Determine the [x, y] coordinate at the center of the cell enclosing the given text.  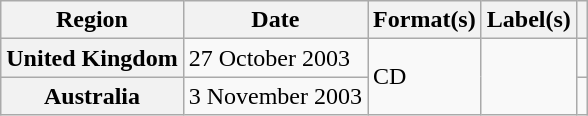
Region [92, 20]
United Kingdom [92, 58]
27 October 2003 [275, 58]
Australia [92, 96]
Label(s) [528, 20]
CD [425, 77]
3 November 2003 [275, 96]
Date [275, 20]
Format(s) [425, 20]
